Determine the [X, Y] coordinate at the center of the cell enclosing the given text.  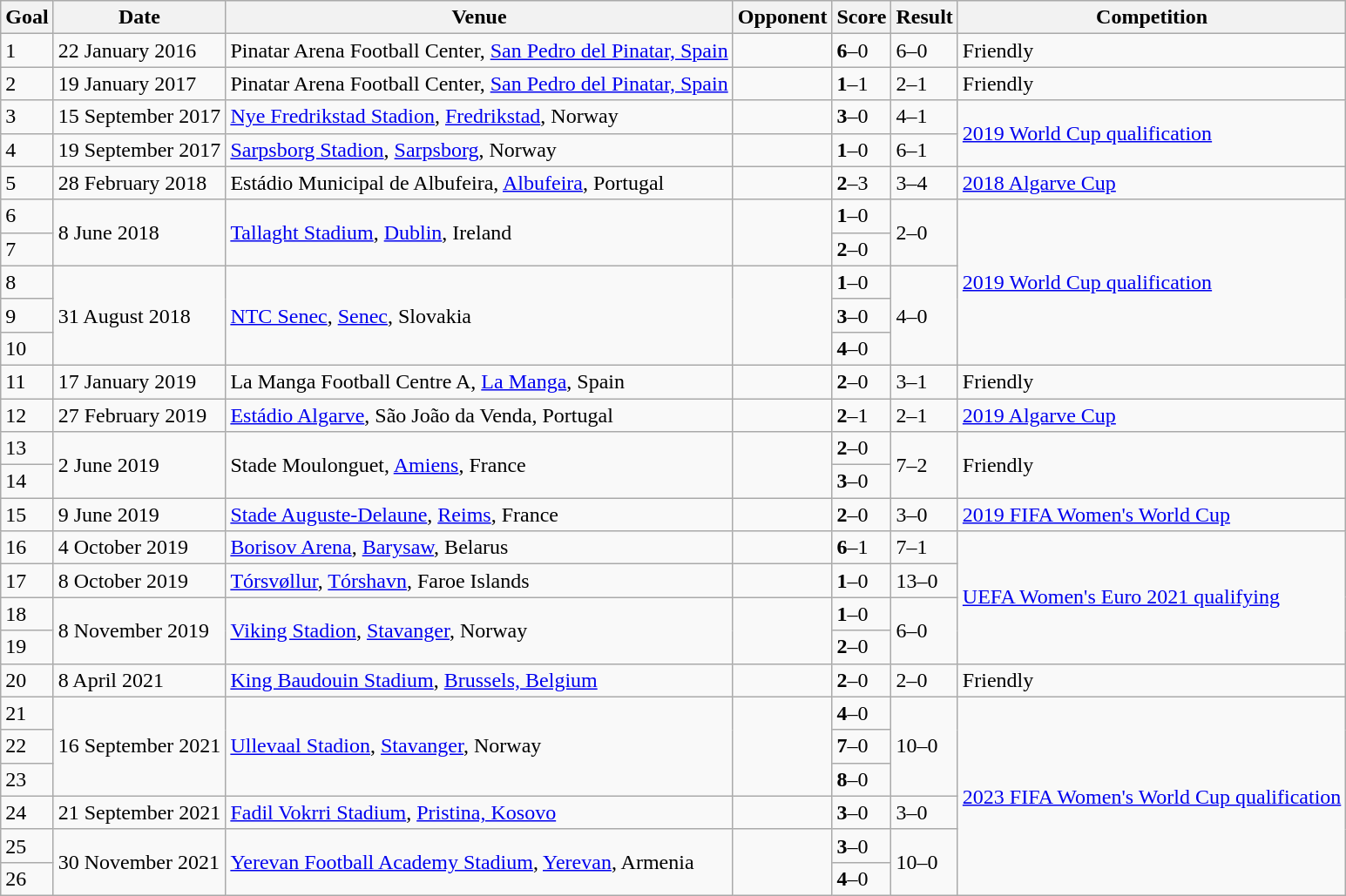
Yerevan Football Academy Stadium, Yerevan, Armenia [479, 862]
8 [27, 282]
3–1 [924, 381]
9 [27, 315]
19 January 2017 [139, 84]
16 September 2021 [139, 746]
4 [27, 150]
Tórsvøllur, Tórshavn, Faroe Islands [479, 581]
Result [924, 17]
6 [27, 216]
Ullevaal Stadion, Stavanger, Norway [479, 746]
2 [27, 84]
21 September 2021 [139, 812]
22 [27, 746]
15 [27, 515]
10 [27, 348]
2023 FIFA Women's World Cup qualification [1152, 796]
Borisov Arena, Barysaw, Belarus [479, 548]
Viking Stadion, Stavanger, Norway [479, 630]
12 [27, 415]
9 June 2019 [139, 515]
Date [139, 17]
8 April 2021 [139, 680]
Estádio Algarve, São João da Venda, Portugal [479, 415]
22 January 2016 [139, 51]
Venue [479, 17]
La Manga Football Centre A, La Manga, Spain [479, 381]
8 November 2019 [139, 630]
13–0 [924, 581]
17 January 2019 [139, 381]
31 August 2018 [139, 315]
13 [27, 448]
18 [27, 614]
Opponent [782, 17]
16 [27, 548]
3 [27, 117]
Nye Fredrikstad Stadion, Fredrikstad, Norway [479, 117]
25 [27, 845]
26 [27, 879]
14 [27, 482]
8 June 2018 [139, 232]
Stade Moulonguet, Amiens, France [479, 465]
3–4 [924, 183]
5 [27, 183]
19 [27, 647]
Tallaght Stadium, Dublin, Ireland [479, 232]
30 November 2021 [139, 862]
7–2 [924, 465]
Goal [27, 17]
2019 FIFA Women's World Cup [1152, 515]
NTC Senec, Senec, Slovakia [479, 315]
Competition [1152, 17]
Estádio Municipal de Albufeira, Albufeira, Portugal [479, 183]
11 [27, 381]
2–3 [862, 183]
7–1 [924, 548]
2 June 2019 [139, 465]
28 February 2018 [139, 183]
23 [27, 779]
1–1 [862, 84]
4 October 2019 [139, 548]
2019 Algarve Cup [1152, 415]
7 [27, 249]
8 October 2019 [139, 581]
20 [27, 680]
7–0 [862, 746]
17 [27, 581]
Score [862, 17]
2018 Algarve Cup [1152, 183]
King Baudouin Stadium, Brussels, Belgium [479, 680]
27 February 2019 [139, 415]
Sarpsborg Stadion, Sarpsborg, Norway [479, 150]
4–1 [924, 117]
24 [27, 812]
1 [27, 51]
Fadil Vokrri Stadium, Pristina, Kosovo [479, 812]
19 September 2017 [139, 150]
8–0 [862, 779]
21 [27, 713]
Stade Auguste-Delaune, Reims, France [479, 515]
UEFA Women's Euro 2021 qualifying [1152, 597]
15 September 2017 [139, 117]
